Extract the (x, y) coordinate from the center of the cell holding the provided text.  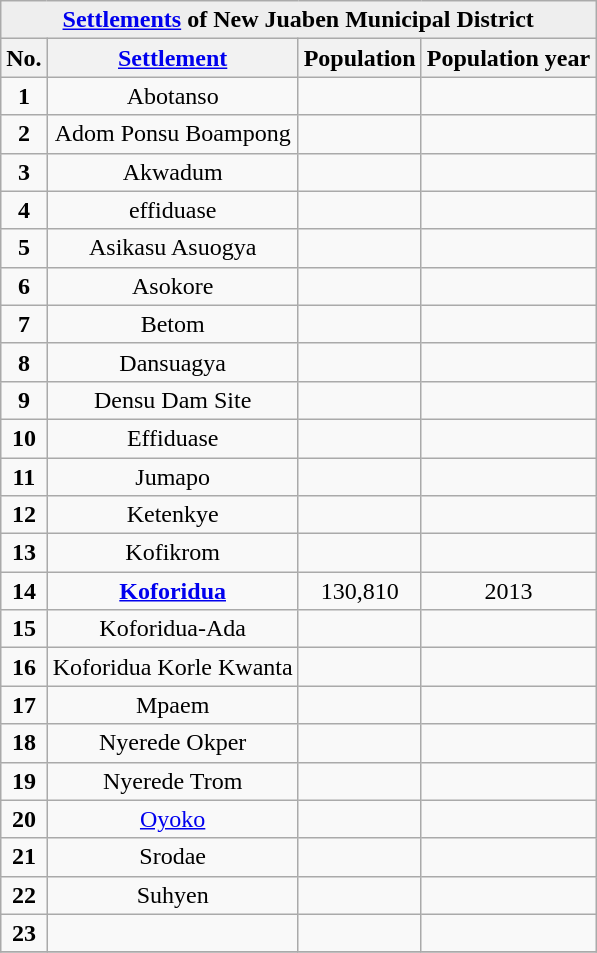
Ketenkye (172, 515)
7 (24, 324)
Asikasu Asuogya (172, 248)
Mpaem (172, 705)
5 (24, 248)
Koforidua (172, 591)
Densu Dam Site (172, 400)
Jumapo (172, 477)
8 (24, 362)
Dansuagya (172, 362)
Oyoko (172, 819)
10 (24, 438)
Settlements of New Juaben Municipal District (298, 20)
Adom Ponsu Boampong (172, 134)
13 (24, 553)
23 (24, 933)
22 (24, 895)
Nyerede Okper (172, 743)
20 (24, 819)
9 (24, 400)
1 (24, 96)
effiduase (172, 210)
4 (24, 210)
Population (360, 58)
Effiduase (172, 438)
Abotanso (172, 96)
Suhyen (172, 895)
Koforidua Korle Kwanta (172, 667)
Asokore (172, 286)
Koforidua-Ada (172, 629)
130,810 (360, 591)
14 (24, 591)
Population year (508, 58)
Akwadum (172, 172)
6 (24, 286)
12 (24, 515)
16 (24, 667)
21 (24, 857)
15 (24, 629)
2013 (508, 591)
Betom (172, 324)
3 (24, 172)
19 (24, 781)
11 (24, 477)
No. (24, 58)
Srodae (172, 857)
Nyerede Trom (172, 781)
Kofikrom (172, 553)
17 (24, 705)
2 (24, 134)
18 (24, 743)
Settlement (172, 58)
